Search for the cell housing the specified text and yield its (X, Y) center coordinate. 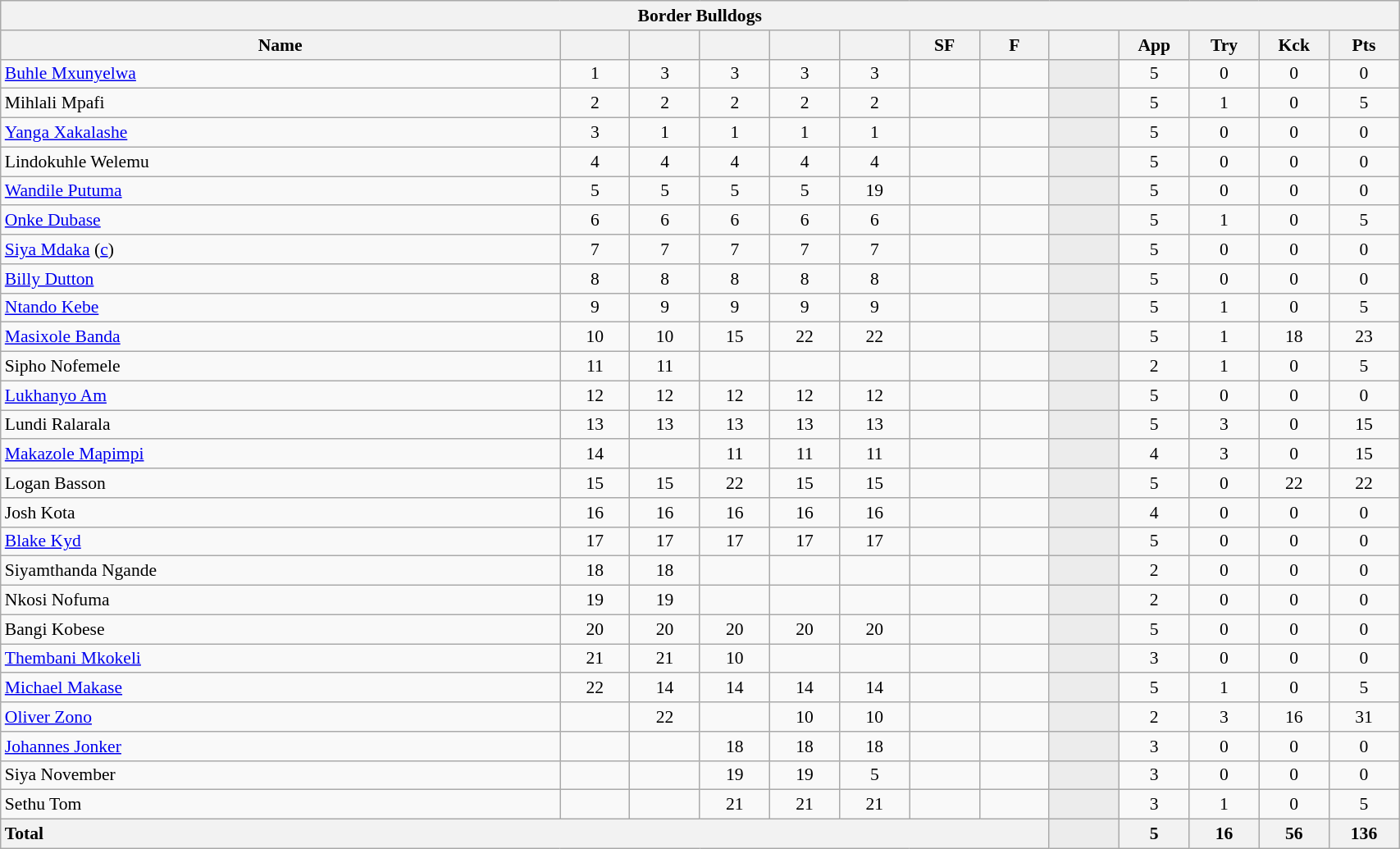
Nkosi Nofuma (280, 600)
Bangi Kobese (280, 629)
Try (1224, 45)
31 (1363, 717)
Sethu Tom (280, 805)
Thembani Mkokeli (280, 659)
Buhle Mxunyelwa (280, 74)
Blake Kyd (280, 541)
F (1014, 45)
Lundi Ralarala (280, 425)
Siya November (280, 775)
Billy Dutton (280, 279)
SF (945, 45)
Onke Dubase (280, 221)
Masixole Banda (280, 337)
Name (280, 45)
Siya Mdaka (c) (280, 249)
Lindokuhle Welemu (280, 162)
Siyamthanda Ngande (280, 571)
Yanga Xakalashe (280, 133)
Pts (1363, 45)
Ntando Kebe (280, 308)
Border Bulldogs (700, 16)
Makazole Mapimpi (280, 454)
Josh Kota (280, 513)
Wandile Putuma (280, 191)
56 (1294, 834)
Total (525, 834)
Mihlali Mpafi (280, 103)
Oliver Zono (280, 717)
Lukhanyo Am (280, 395)
136 (1363, 834)
Johannes Jonker (280, 746)
Sipho Nofemele (280, 367)
Michael Makase (280, 688)
Logan Basson (280, 483)
Kck (1294, 45)
23 (1363, 337)
App (1155, 45)
